Return the [x, y] coordinate for the center point of the cell that contains the specified text.  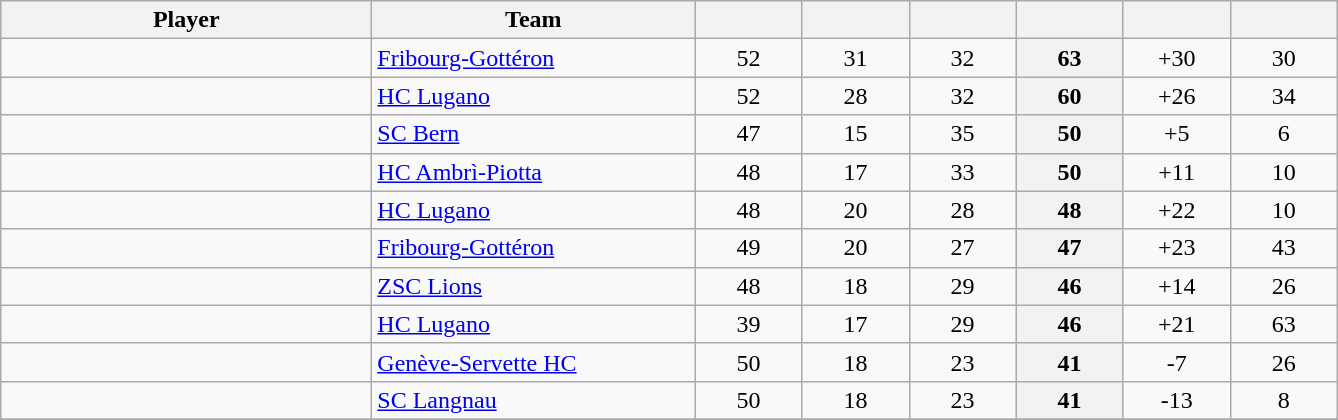
8 [1284, 400]
31 [856, 58]
27 [962, 248]
+26 [1176, 96]
+30 [1176, 58]
Genève-Servette HC [534, 362]
+14 [1176, 286]
43 [1284, 248]
-13 [1176, 400]
35 [962, 134]
15 [856, 134]
49 [748, 248]
ZSC Lions [534, 286]
+21 [1176, 324]
+22 [1176, 210]
Player [186, 20]
SC Bern [534, 134]
+11 [1176, 172]
+5 [1176, 134]
39 [748, 324]
HC Ambrì-Piotta [534, 172]
30 [1284, 58]
34 [1284, 96]
Team [534, 20]
-7 [1176, 362]
33 [962, 172]
6 [1284, 134]
+23 [1176, 248]
SC Langnau [534, 400]
60 [1070, 96]
